Find where the given text appears and provide that cell's center as [X, Y] coordinate. 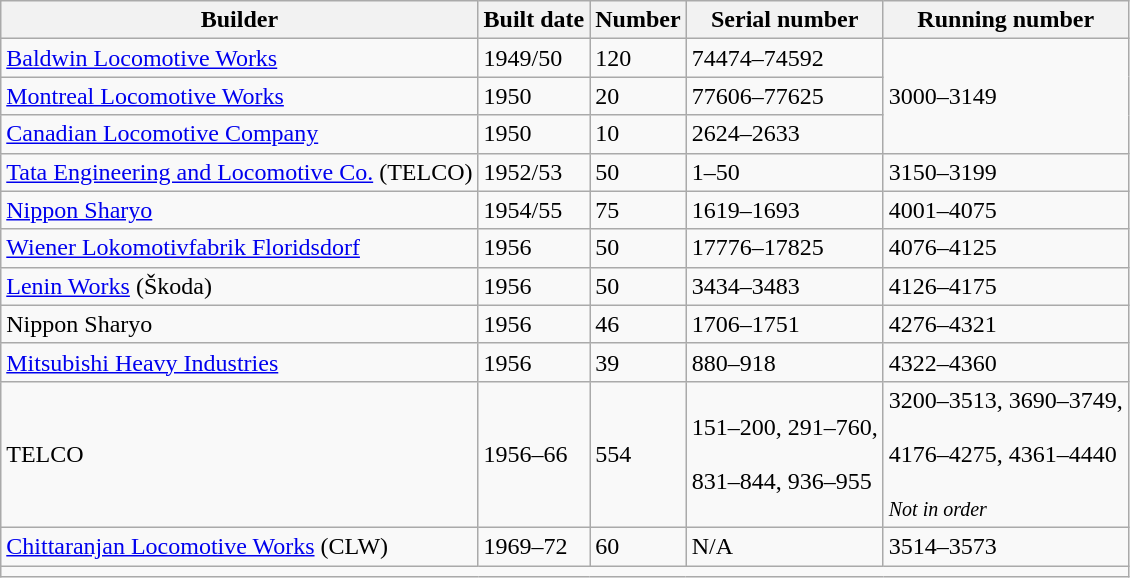
Chittaranjan Locomotive Works (CLW) [240, 546]
Builder [240, 20]
1619–1693 [784, 210]
1952/53 [534, 172]
Baldwin Locomotive Works [240, 58]
39 [638, 362]
Running number [1006, 20]
4126–4175 [1006, 286]
2624–2633 [784, 134]
1706–1751 [784, 324]
3200–3513, 3690–3749,4176–4275, 4361–4440 Not in order [1006, 454]
880–918 [784, 362]
1956–66 [534, 454]
554 [638, 454]
4322–4360 [1006, 362]
77606–77625 [784, 96]
74474–74592 [784, 58]
Wiener Lokomotivfabrik Floridsdorf [240, 248]
Montreal Locomotive Works [240, 96]
3434–3483 [784, 286]
4001–4075 [1006, 210]
151–200, 291–760, 831–844, 936–955 [784, 454]
Serial number [784, 20]
Lenin Works (Škoda) [240, 286]
1969–72 [534, 546]
1949/50 [534, 58]
Built date [534, 20]
Mitsubishi Heavy Industries [240, 362]
N/A [784, 546]
3514–3573 [1006, 546]
4276–4321 [1006, 324]
20 [638, 96]
75 [638, 210]
3150–3199 [1006, 172]
Canadian Locomotive Company [240, 134]
1954/55 [534, 210]
46 [638, 324]
Number [638, 20]
TELCO [240, 454]
17776–17825 [784, 248]
3000–3149 [1006, 96]
60 [638, 546]
4076–4125 [1006, 248]
Tata Engineering and Locomotive Co. (TELCO) [240, 172]
10 [638, 134]
1–50 [784, 172]
120 [638, 58]
